Return (x, y) of the center of cell containing provided text 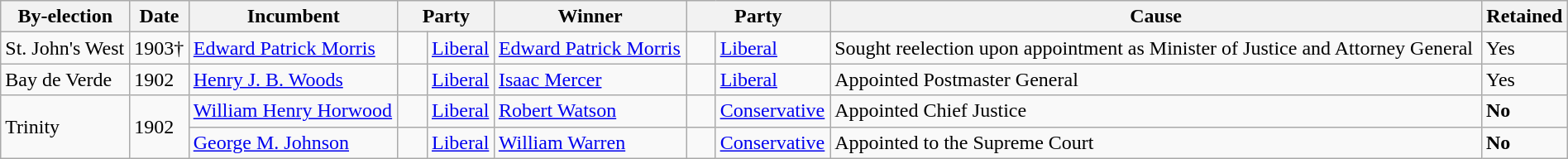
Isaac Mercer (590, 79)
Henry J. B. Woods (293, 79)
William Warren (590, 142)
William Henry Horwood (293, 111)
Bay de Verde (65, 79)
Trinity (65, 127)
St. John's West (65, 48)
Sought reelection upon appointment as Minister of Justice and Attorney General (1156, 48)
Robert Watson (590, 111)
Retained (1524, 17)
Appointed Postmaster General (1156, 79)
Date (160, 17)
1903† (160, 48)
George M. Johnson (293, 142)
Winner (590, 17)
Incumbent (293, 17)
Appointed Chief Justice (1156, 111)
Cause (1156, 17)
By-election (65, 17)
Appointed to the Supreme Court (1156, 142)
